Return the [x, y] coordinate for the center point of the cell that contains the specified text.  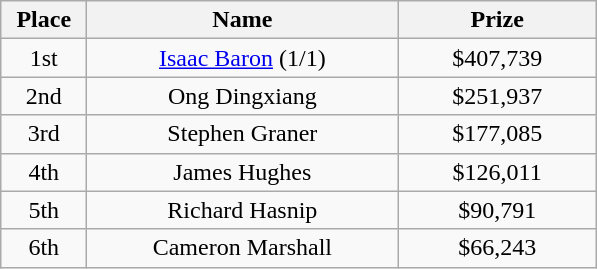
3rd [44, 134]
5th [44, 210]
James Hughes [242, 172]
$66,243 [498, 248]
Prize [498, 20]
$407,739 [498, 58]
$126,011 [498, 172]
Place [44, 20]
2nd [44, 96]
Isaac Baron (1/1) [242, 58]
Stephen Graner [242, 134]
$251,937 [498, 96]
6th [44, 248]
Name [242, 20]
$90,791 [498, 210]
Richard Hasnip [242, 210]
Cameron Marshall [242, 248]
$177,085 [498, 134]
1st [44, 58]
4th [44, 172]
Ong Dingxiang [242, 96]
